Scan for the cell matching the given text and deliver its (x, y) coordinate at center. 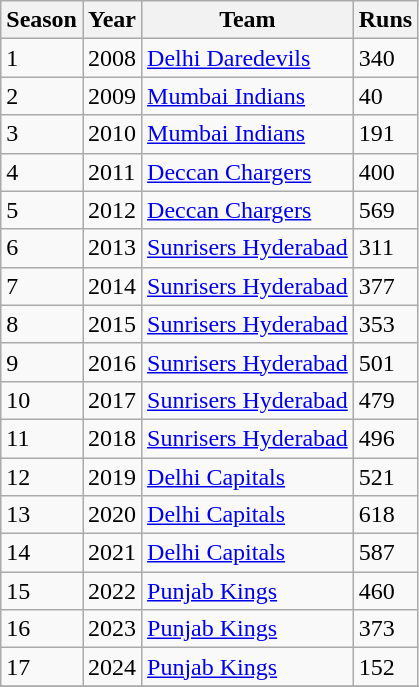
2018 (112, 438)
6 (42, 248)
40 (385, 96)
16 (42, 629)
Runs (385, 20)
13 (42, 515)
2011 (112, 172)
12 (42, 477)
10 (42, 400)
11 (42, 438)
479 (385, 400)
311 (385, 248)
Year (112, 20)
2010 (112, 134)
1 (42, 58)
Delhi Daredevils (248, 58)
2013 (112, 248)
7 (42, 286)
460 (385, 591)
17 (42, 667)
340 (385, 58)
Season (42, 20)
373 (385, 629)
8 (42, 324)
2009 (112, 96)
569 (385, 210)
152 (385, 667)
2024 (112, 667)
15 (42, 591)
2017 (112, 400)
353 (385, 324)
521 (385, 477)
9 (42, 362)
4 (42, 172)
2 (42, 96)
2021 (112, 553)
2020 (112, 515)
2016 (112, 362)
5 (42, 210)
2022 (112, 591)
14 (42, 553)
377 (385, 286)
496 (385, 438)
587 (385, 553)
191 (385, 134)
2008 (112, 58)
618 (385, 515)
Team (248, 20)
2015 (112, 324)
3 (42, 134)
2019 (112, 477)
2023 (112, 629)
501 (385, 362)
2012 (112, 210)
2014 (112, 286)
400 (385, 172)
